Find where the given text appears and provide that cell's center as [X, Y] coordinate. 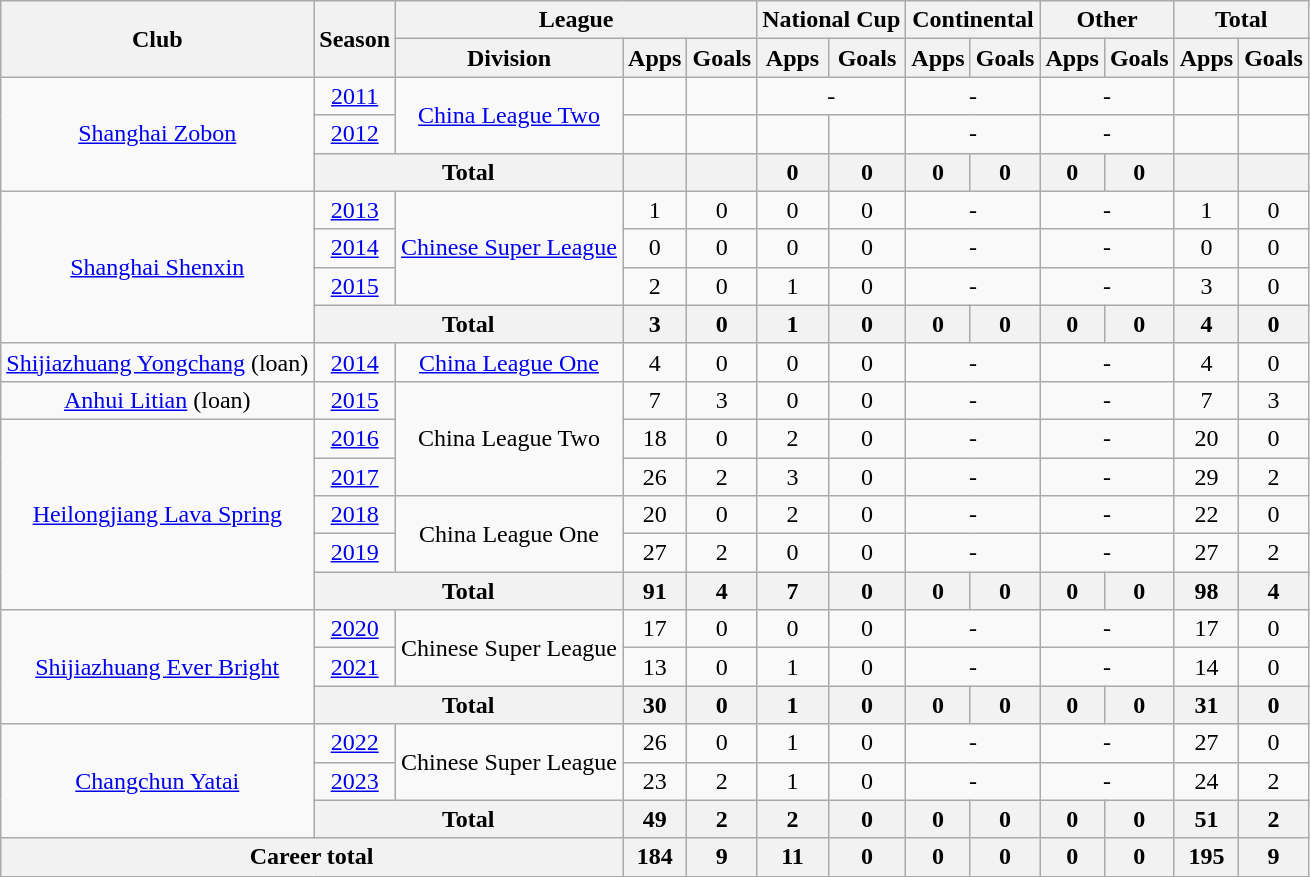
18 [655, 438]
24 [1206, 781]
Shanghai Shenxin [158, 267]
League [576, 20]
51 [1206, 819]
195 [1206, 857]
98 [1206, 591]
2011 [355, 96]
2012 [355, 134]
Other [1107, 20]
14 [1206, 667]
2013 [355, 210]
11 [793, 857]
Shijiazhuang Ever Bright [158, 667]
Continental [973, 20]
Heilongjiang Lava Spring [158, 514]
Shijiazhuang Yongchang (loan) [158, 362]
184 [655, 857]
National Cup [832, 20]
Changchun Yatai [158, 781]
49 [655, 819]
2023 [355, 781]
2016 [355, 438]
Shanghai Zobon [158, 134]
13 [655, 667]
23 [655, 781]
2020 [355, 629]
2018 [355, 515]
2021 [355, 667]
Career total [312, 857]
Anhui Litian (loan) [158, 400]
22 [1206, 515]
2022 [355, 743]
Division [510, 58]
Club [158, 39]
Season [355, 39]
31 [1206, 705]
2017 [355, 477]
91 [655, 591]
2019 [355, 553]
30 [655, 705]
29 [1206, 477]
